Return [X, Y] of the center of cell containing provided text 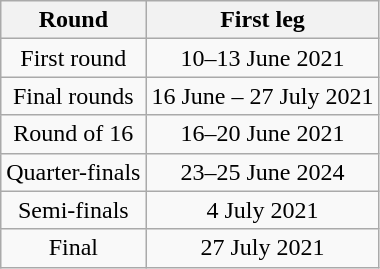
16–20 June 2021 [262, 134]
27 July 2021 [262, 248]
Round of 16 [74, 134]
First round [74, 58]
Semi-finals [74, 210]
16 June – 27 July 2021 [262, 96]
Quarter-finals [74, 172]
4 July 2021 [262, 210]
Round [74, 20]
First leg [262, 20]
23–25 June 2024 [262, 172]
Final [74, 248]
10–13 June 2021 [262, 58]
Final rounds [74, 96]
